Pinpoint the cell where the given text exists, returning its (x, y) midpoint coordinate. 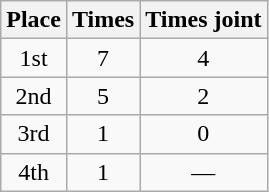
4 (204, 58)
4th (34, 172)
2 (204, 96)
7 (102, 58)
— (204, 172)
1st (34, 58)
Place (34, 20)
2nd (34, 96)
Times joint (204, 20)
5 (102, 96)
Times (102, 20)
0 (204, 134)
3rd (34, 134)
